Return [x, y] of the center of cell containing provided text 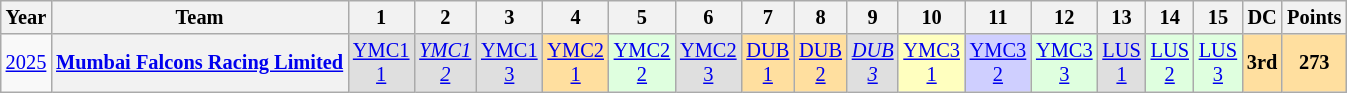
8 [820, 17]
YMC11 [381, 63]
2 [445, 17]
YMC23 [708, 63]
11 [998, 17]
DC [1262, 17]
12 [1064, 17]
Year [26, 17]
YMC13 [509, 63]
Points [1314, 17]
YMC31 [931, 63]
YMC22 [642, 63]
3rd [1262, 63]
Team [200, 17]
10 [931, 17]
5 [642, 17]
DUB2 [820, 63]
Mumbai Falcons Racing Limited [200, 63]
15 [1218, 17]
9 [873, 17]
LUS2 [1170, 63]
YMC21 [575, 63]
2025 [26, 63]
13 [1121, 17]
1 [381, 17]
14 [1170, 17]
3 [509, 17]
6 [708, 17]
4 [575, 17]
YMC12 [445, 63]
273 [1314, 63]
DUB1 [768, 63]
YMC33 [1064, 63]
LUS3 [1218, 63]
LUS1 [1121, 63]
7 [768, 17]
YMC32 [998, 63]
DUB3 [873, 63]
